Output the [x, y] coordinate of the center of the cell containing the given text.  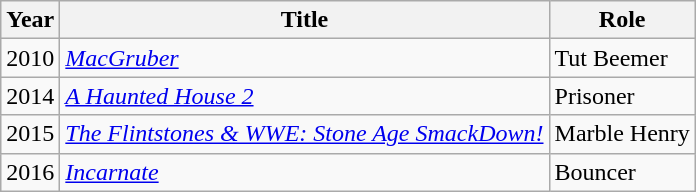
Year [30, 20]
2010 [30, 58]
Bouncer [622, 172]
Title [304, 20]
Tut Beemer [622, 58]
2015 [30, 134]
Incarnate [304, 172]
2014 [30, 96]
Marble Henry [622, 134]
2016 [30, 172]
Prisoner [622, 96]
MacGruber [304, 58]
A Haunted House 2 [304, 96]
The Flintstones & WWE: Stone Age SmackDown! [304, 134]
Role [622, 20]
